Identify which cell holds the provided text, then report its [X, Y] central coordinate. 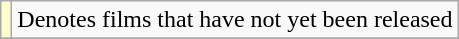
Denotes films that have not yet been released [235, 20]
